Capture the cell that displays the provided text and extract its [x, y] central coordinate. 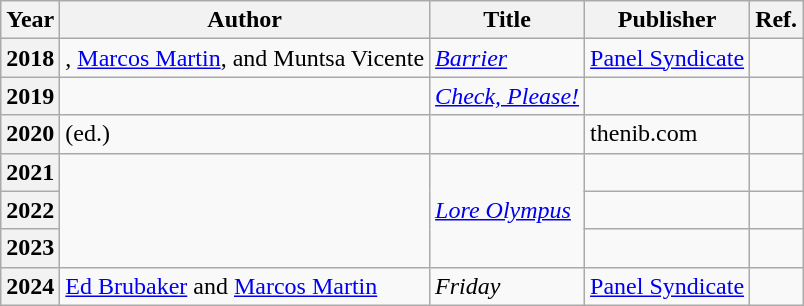
Ref. [776, 20]
Publisher [668, 20]
Ed Brubaker and Marcos Martin [245, 286]
2020 [30, 134]
(ed.) [245, 134]
2023 [30, 248]
2021 [30, 172]
2024 [30, 286]
Title [508, 20]
Year [30, 20]
Friday [508, 286]
Author [245, 20]
, Marcos Martin, and Muntsa Vicente [245, 58]
2019 [30, 96]
Barrier [508, 58]
Lore Olympus [508, 210]
thenib.com [668, 134]
2018 [30, 58]
2022 [30, 210]
Check, Please! [508, 96]
